Detect which cell encompasses the target text, then output its [x, y] center coordinate. 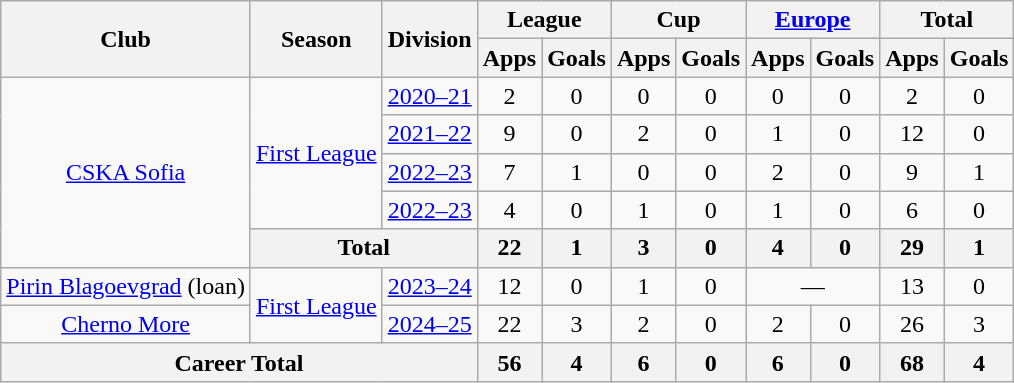
29 [912, 248]
13 [912, 286]
Division [430, 39]
2021–22 [430, 134]
Career Total [239, 362]
Pirin Blagoevgrad (loan) [126, 286]
26 [912, 324]
Season [316, 39]
CSKA Sofia [126, 172]
56 [509, 362]
Club [126, 39]
Europe [813, 20]
— [813, 286]
2024–25 [430, 324]
League [544, 20]
Cherno More [126, 324]
2023–24 [430, 286]
68 [912, 362]
2020–21 [430, 96]
Cup [678, 20]
7 [509, 172]
